Scan for the cell matching the given text and deliver its [x, y] coordinate at center. 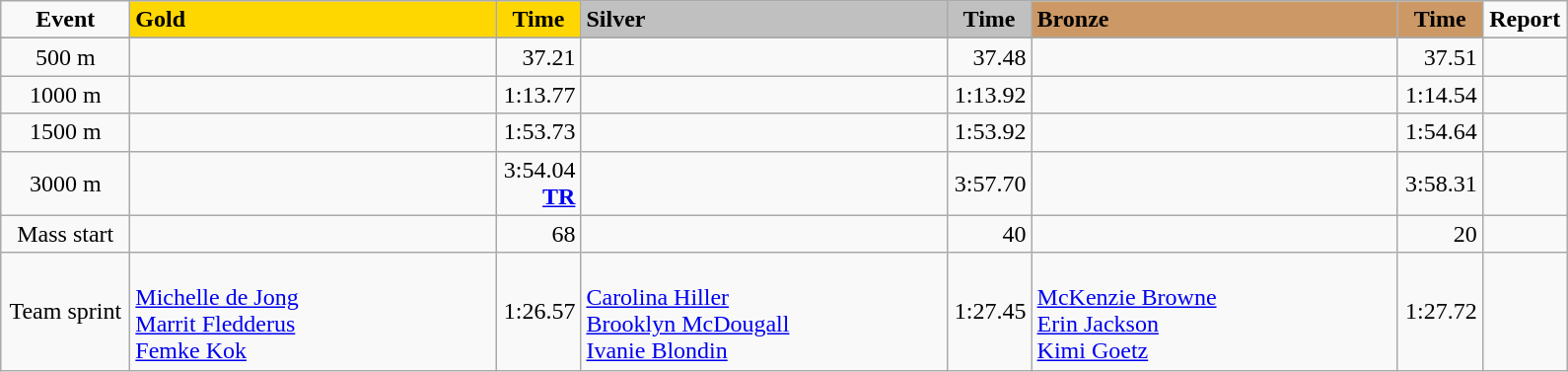
1000 m [65, 95]
20 [1440, 234]
1:53.73 [538, 132]
37.48 [989, 57]
40 [989, 234]
37.21 [538, 57]
Michelle de JongMarrit FledderusFemke Kok [314, 312]
Event [65, 20]
Team sprint [65, 312]
3:57.70 [989, 184]
3:54.04TR [538, 184]
Gold [314, 20]
1:14.54 [1440, 95]
Report [1525, 20]
Silver [763, 20]
1:53.92 [989, 132]
1500 m [65, 132]
1:54.64 [1440, 132]
1:13.77 [538, 95]
1:27.72 [1440, 312]
McKenzie BrowneErin JacksonKimi Goetz [1215, 312]
Carolina HillerBrooklyn McDougallIvanie Blondin [763, 312]
68 [538, 234]
3:58.31 [1440, 184]
Bronze [1215, 20]
3000 m [65, 184]
1:27.45 [989, 312]
37.51 [1440, 57]
500 m [65, 57]
1:13.92 [989, 95]
1:26.57 [538, 312]
Mass start [65, 234]
